Provide the (X, Y) coordinate of the cell's center where the given text is located.  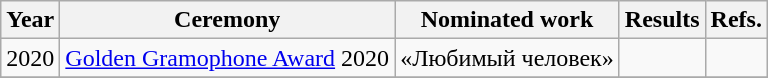
2020 (30, 58)
Refs. (736, 20)
Results (662, 20)
Ceremony (228, 20)
Nominated work (508, 20)
Year (30, 20)
Golden Gramophone Award 2020 (228, 58)
«Любимый человек» (508, 58)
